Find where the given text appears and provide that cell's center as (x, y) coordinate. 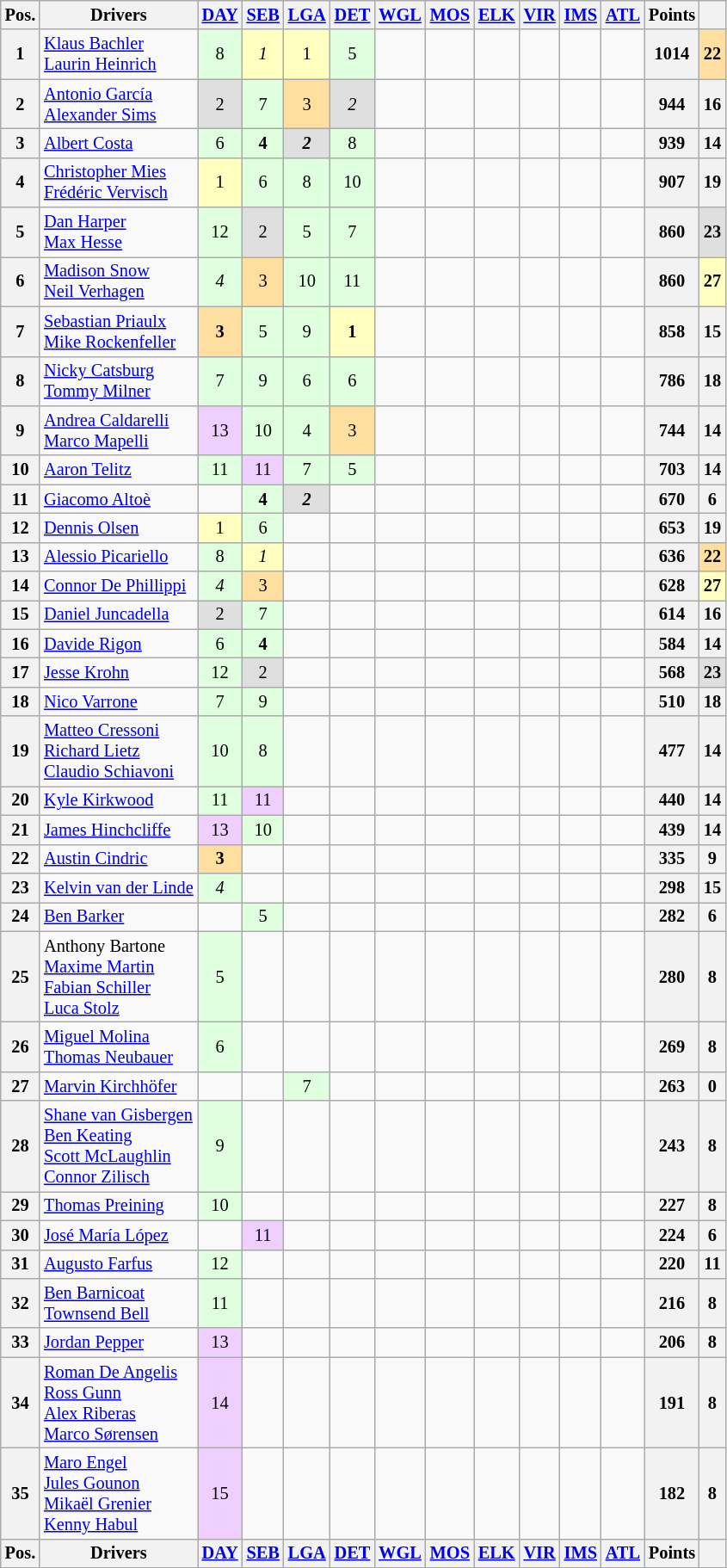
335 (672, 859)
907 (672, 182)
Kelvin van der Linde (119, 887)
Anthony Bartone Maxime Martin Fabian Schiller Luca Stolz (119, 977)
Madison Snow Neil Verhagen (119, 281)
Davide Rigon (119, 644)
614 (672, 614)
Shane van Gisbergen Ben Keating Scott McLaughlin Connor Zilisch (119, 1146)
Miguel Molina Thomas Neubauer (119, 1046)
477 (672, 751)
670 (672, 499)
216 (672, 1303)
628 (672, 586)
568 (672, 672)
Christopher Mies Frédéric Vervisch (119, 182)
220 (672, 1264)
17 (21, 672)
636 (672, 557)
206 (672, 1343)
282 (672, 917)
Aaron Telitz (119, 470)
269 (672, 1046)
34 (21, 1403)
Albert Costa (119, 143)
Andrea Caldarelli Marco Mapelli (119, 430)
182 (672, 1493)
Maro Engel Jules Gounon Mikaël Grenier Kenny Habul (119, 1493)
Antonio García Alexander Sims (119, 104)
191 (672, 1403)
31 (21, 1264)
21 (21, 830)
James Hinchcliffe (119, 830)
243 (672, 1146)
858 (672, 331)
786 (672, 381)
584 (672, 644)
298 (672, 887)
1014 (672, 54)
Nico Varrone (119, 701)
20 (21, 800)
Dennis Olsen (119, 528)
263 (672, 1086)
Ben Barnicoat Townsend Bell (119, 1303)
Connor De Phillippi (119, 586)
Matteo Cressoni Richard Lietz Claudio Schiavoni (119, 751)
Dan Harper Max Hesse (119, 232)
33 (21, 1343)
Jordan Pepper (119, 1343)
25 (21, 977)
703 (672, 470)
Sebastian Priaulx Mike Rockenfeller (119, 331)
Alessio Picariello (119, 557)
Thomas Preining (119, 1206)
224 (672, 1235)
653 (672, 528)
Roman De Angelis Ross Gunn Alex Riberas Marco Sørensen (119, 1403)
32 (21, 1303)
439 (672, 830)
Klaus Bachler Laurin Heinrich (119, 54)
510 (672, 701)
29 (21, 1206)
Austin Cindric (119, 859)
24 (21, 917)
José María López (119, 1235)
Jesse Krohn (119, 672)
Kyle Kirkwood (119, 800)
Nicky Catsburg Tommy Milner (119, 381)
35 (21, 1493)
280 (672, 977)
944 (672, 104)
Augusto Farfus (119, 1264)
744 (672, 430)
939 (672, 143)
0 (712, 1086)
Marvin Kirchhöfer (119, 1086)
30 (21, 1235)
227 (672, 1206)
28 (21, 1146)
26 (21, 1046)
Daniel Juncadella (119, 614)
Ben Barker (119, 917)
440 (672, 800)
Giacomo Altoè (119, 499)
